Determine the [X, Y] coordinate at the center of the cell enclosing the given text.  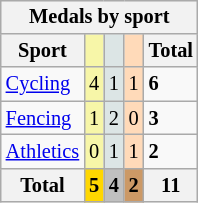
3 [171, 118]
5 [94, 185]
Fencing [42, 118]
11 [171, 185]
Athletics [42, 152]
6 [171, 84]
Sport [42, 51]
Medals by sport [100, 17]
Cycling [42, 84]
